Detect which cell encompasses the target text, then output its [x, y] center coordinate. 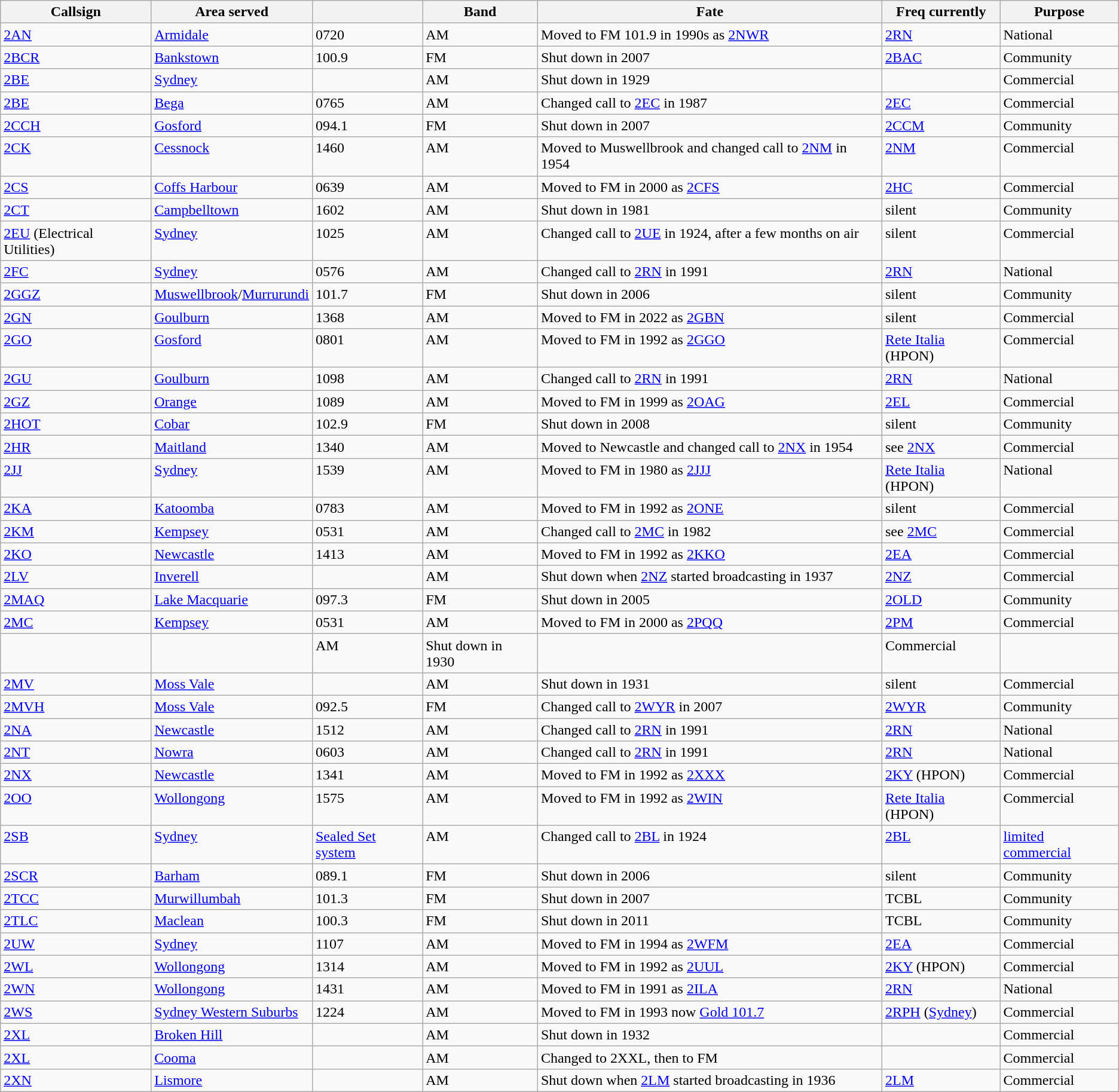
2KO [76, 554]
1539 [367, 478]
Shut down in 2005 [710, 599]
2AN [76, 35]
2SCR [76, 876]
Orange [232, 402]
2KA [76, 509]
Moved to FM in 2000 as 2CFS [710, 187]
Shut down in 1929 [710, 80]
2KM [76, 531]
1025 [367, 240]
100.3 [367, 921]
Coffs Harbour [232, 187]
2HR [76, 447]
Changed call to 2MC in 1982 [710, 531]
Changed call to 2UE in 1924, after a few months on air [710, 240]
1368 [367, 317]
2FC [76, 271]
Moved to FM in 1992 as 2KKO [710, 554]
1431 [367, 989]
1340 [367, 447]
Cobar [232, 424]
Moved to FM 101.9 in 1990s as 2NWR [710, 35]
2CCH [76, 126]
1224 [367, 1012]
0720 [367, 35]
Area served [232, 12]
1575 [367, 806]
Shut down in 1932 [710, 1035]
2WS [76, 1012]
2HOT [76, 424]
Moved to Muswellbrook and changed call to 2NM in 1954 [710, 157]
2TLC [76, 921]
2CS [76, 187]
Cessnock [232, 157]
2WL [76, 966]
094.1 [367, 126]
Shut down in 2011 [710, 921]
Changed call to 2WYR in 2007 [710, 706]
Nowra [232, 753]
1089 [367, 402]
097.3 [367, 599]
Inverell [232, 577]
2UW [76, 944]
0576 [367, 271]
2NT [76, 753]
2EL [941, 402]
Fate [710, 12]
Shut down in 2008 [710, 424]
2NZ [941, 577]
2EC [941, 103]
Moved to FM in 2000 as 2PQQ [710, 622]
2OO [76, 806]
2TCC [76, 898]
Lismore [232, 1080]
Shut down in 1981 [710, 210]
100.9 [367, 57]
Moved to FM in 1994 as 2WFM [710, 944]
Moved to FM in 1991 as 2ILA [710, 989]
2MV [76, 684]
1314 [367, 966]
limited commercial [1059, 845]
see 2MC [941, 531]
Moved to FM in 1992 as 2GGO [710, 348]
Katoomba [232, 509]
2RPH (Sydney) [941, 1012]
101.7 [367, 294]
1512 [367, 730]
0783 [367, 509]
Broken Hill [232, 1035]
Maitland [232, 447]
Moved to FM in 1999 as 2OAG [710, 402]
2EU (Electrical Utilities) [76, 240]
2OLD [941, 599]
092.5 [367, 706]
Moved to Newcastle and changed call to 2NX in 1954 [710, 447]
1460 [367, 157]
0639 [367, 187]
Sealed Set system [367, 845]
Moved to FM in 1980 as 2JJJ [710, 478]
0603 [367, 753]
Shut down when 2NZ started broadcasting in 1937 [710, 577]
2NA [76, 730]
2GGZ [76, 294]
Moved to FM in 1992 as 2UUL [710, 966]
2PM [941, 622]
Moved to FM in 2022 as 2GBN [710, 317]
Changed call to 2EC in 1987 [710, 103]
2WN [76, 989]
2BAC [941, 57]
2CT [76, 210]
Sydney Western Suburbs [232, 1012]
2HC [941, 187]
2NX [76, 775]
see 2NX [941, 447]
2MC [76, 622]
2GO [76, 348]
Callsign [76, 12]
2CCM [941, 126]
2XN [76, 1080]
1341 [367, 775]
Bega [232, 103]
2BCR [76, 57]
2MAQ [76, 599]
Barham [232, 876]
Cooma [232, 1057]
2CK [76, 157]
2MVH [76, 706]
Freq currently [941, 12]
Maclean [232, 921]
2WYR [941, 706]
1098 [367, 379]
1413 [367, 554]
Purpose [1059, 12]
Changed to 2XXL, then to FM [710, 1057]
2JJ [76, 478]
Armidale [232, 35]
Lake Macquarie [232, 599]
2NM [941, 157]
Moved to FM in 1992 as 2XXX [710, 775]
Muswellbrook/Murrurundi [232, 294]
Campbelltown [232, 210]
102.9 [367, 424]
2SB [76, 845]
2GU [76, 379]
Changed call to 2BL in 1924 [710, 845]
Band [481, 12]
101.3 [367, 898]
0801 [367, 348]
2LV [76, 577]
0765 [367, 103]
2LM [941, 1080]
Moved to FM in 1992 as 2WIN [710, 806]
2GN [76, 317]
Moved to FM in 1993 now Gold 101.7 [710, 1012]
2BL [941, 845]
Shut down when 2LM started broadcasting in 1936 [710, 1080]
1107 [367, 944]
2GZ [76, 402]
Shut down in 1931 [710, 684]
089.1 [367, 876]
Shut down in 1930 [481, 653]
Bankstown [232, 57]
Moved to FM in 1992 as 2ONE [710, 509]
1602 [367, 210]
Murwillumbah [232, 898]
